For the text-containing cell, return its midpoint in [x, y] coordinate format. 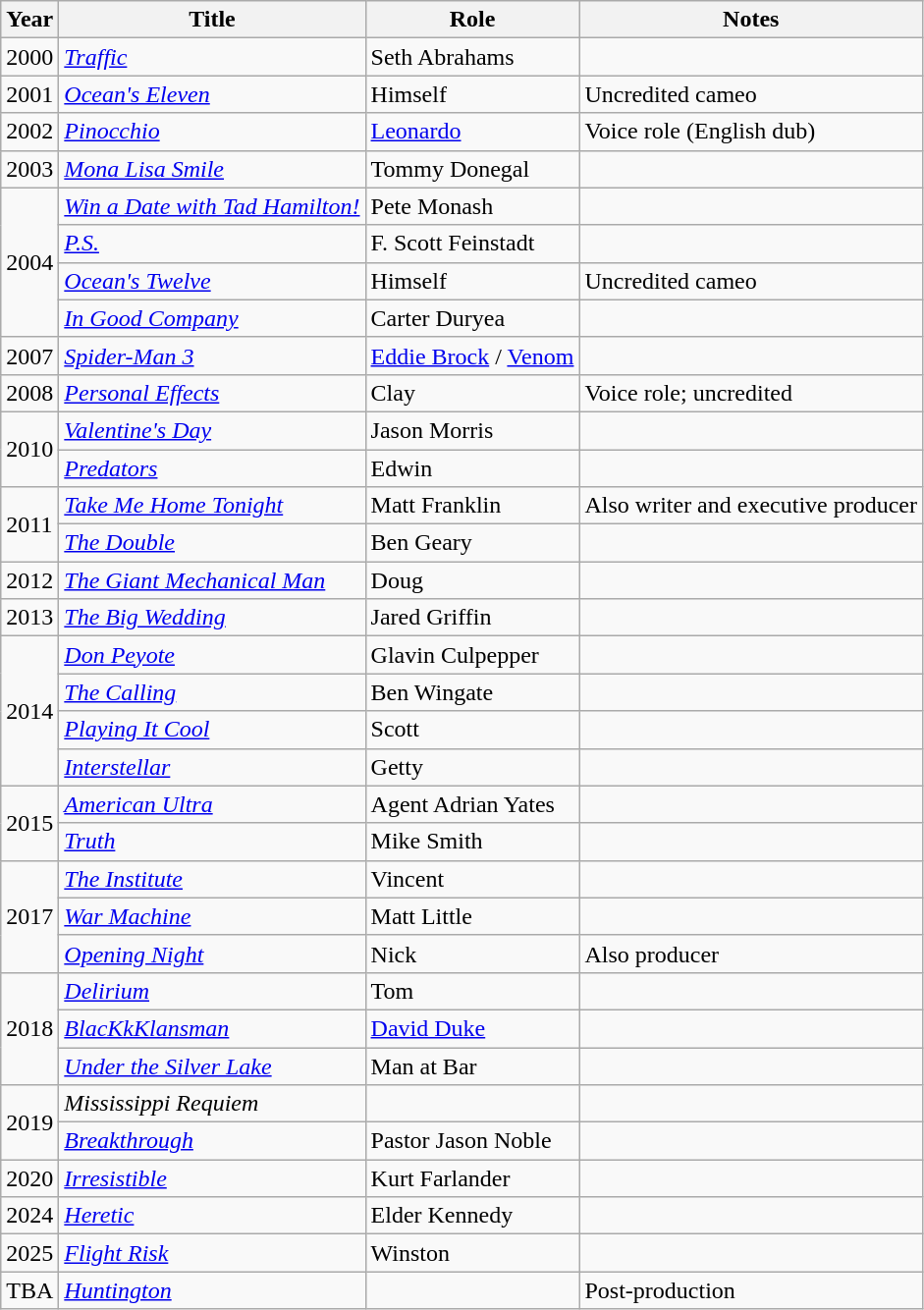
Doug [472, 580]
2008 [29, 393]
Take Me Home Tonight [212, 506]
Vincent [472, 879]
Truth [212, 842]
Title [212, 20]
Opening Night [212, 954]
Nick [472, 954]
Jason Morris [472, 430]
Ben Wingate [472, 692]
Irresistible [212, 1178]
Flight Risk [212, 1253]
Also producer [751, 954]
Heretic [212, 1216]
TBA [29, 1290]
Scott [472, 730]
2004 [29, 262]
Huntington [212, 1290]
Matt Little [472, 916]
2025 [29, 1253]
In Good Company [212, 318]
2019 [29, 1122]
P.S. [212, 244]
Spider-Man 3 [212, 355]
Glavin Culpepper [472, 655]
2015 [29, 823]
Ben Geary [472, 543]
Edwin [472, 468]
Mississippi Requiem [212, 1104]
Mike Smith [472, 842]
Voice role (English dub) [751, 132]
2024 [29, 1216]
Carter Duryea [472, 318]
Tom [472, 991]
The Calling [212, 692]
Voice role; uncredited [751, 393]
2017 [29, 916]
Predators [212, 468]
Tommy Donegal [472, 169]
Jared Griffin [472, 618]
2011 [29, 524]
Eddie Brock / Venom [472, 355]
Leonardo [472, 132]
American Ultra [212, 804]
BlacKkKlansman [212, 1028]
Pastor Jason Noble [472, 1141]
Mona Lisa Smile [212, 169]
2012 [29, 580]
2001 [29, 94]
Year [29, 20]
2020 [29, 1178]
Ocean's Twelve [212, 281]
2010 [29, 449]
Clay [472, 393]
Ocean's Eleven [212, 94]
The Institute [212, 879]
2002 [29, 132]
Valentine's Day [212, 430]
2000 [29, 57]
Delirium [212, 991]
2013 [29, 618]
Post-production [751, 1290]
The Big Wedding [212, 618]
Elder Kennedy [472, 1216]
The Double [212, 543]
Notes [751, 20]
2003 [29, 169]
2014 [29, 711]
Kurt Farlander [472, 1178]
Breakthrough [212, 1141]
Seth Abrahams [472, 57]
Personal Effects [212, 393]
2007 [29, 355]
Under the Silver Lake [212, 1065]
Don Peyote [212, 655]
Matt Franklin [472, 506]
Role [472, 20]
Also writer and executive producer [751, 506]
2018 [29, 1028]
Interstellar [212, 767]
Man at Bar [472, 1065]
Pinocchio [212, 132]
Winston [472, 1253]
F. Scott Feinstadt [472, 244]
Pete Monash [472, 206]
David Duke [472, 1028]
Getty [472, 767]
The Giant Mechanical Man [212, 580]
Playing It Cool [212, 730]
Agent Adrian Yates [472, 804]
War Machine [212, 916]
Win a Date with Tad Hamilton! [212, 206]
Traffic [212, 57]
